From the cell containing the given text, extract its center point as [X, Y] coordinate. 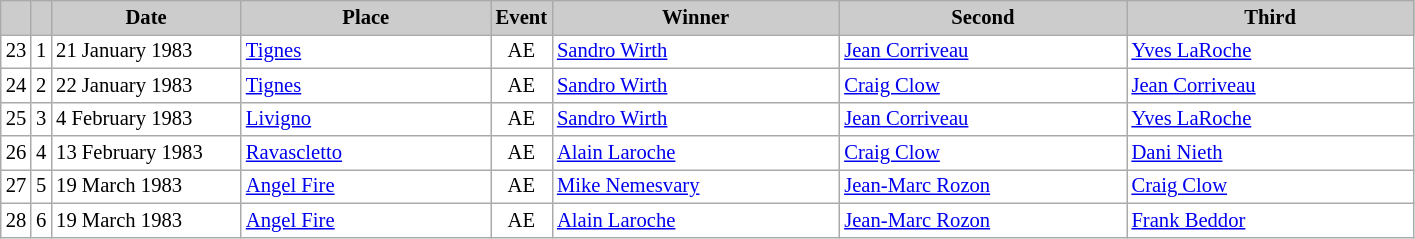
21 January 1983 [146, 51]
26 [16, 153]
6 [41, 220]
24 [16, 85]
Winner [696, 17]
22 January 1983 [146, 85]
Dani Nieth [1270, 153]
4 [41, 153]
Mike Nemesvary [696, 186]
Ravascletto [366, 153]
28 [16, 220]
13 February 1983 [146, 153]
Third [1270, 17]
Place [366, 17]
27 [16, 186]
2 [41, 85]
Livigno [366, 119]
4 February 1983 [146, 119]
1 [41, 51]
Event [522, 17]
Date [146, 17]
5 [41, 186]
Frank Beddor [1270, 220]
23 [16, 51]
Second [982, 17]
25 [16, 119]
3 [41, 119]
